Find where the given text appears and provide that cell's center as (x, y) coordinate. 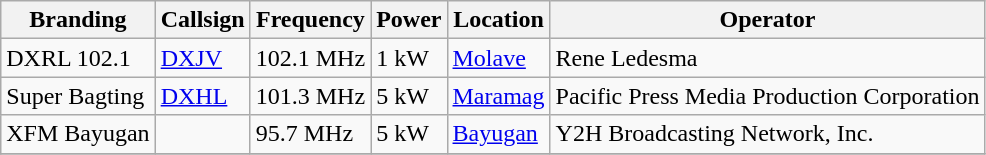
DXJV (202, 58)
XFM Bayugan (78, 134)
1 kW (409, 58)
Maramag (498, 96)
95.7 MHz (310, 134)
Location (498, 20)
Bayugan (498, 134)
DXRL 102.1 (78, 58)
Super Bagting (78, 96)
Operator (768, 20)
Pacific Press Media Production Corporation (768, 96)
DXHL (202, 96)
Branding (78, 20)
Rene Ledesma (768, 58)
Frequency (310, 20)
Power (409, 20)
Molave (498, 58)
101.3 MHz (310, 96)
102.1 MHz (310, 58)
Callsign (202, 20)
Y2H Broadcasting Network, Inc. (768, 134)
